Output the (X, Y) coordinate of the center of the cell containing the given text.  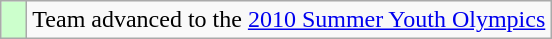
Team advanced to the 2010 Summer Youth Olympics (289, 20)
